Locate the cell with the specified text and output its [x, y] center coordinate. 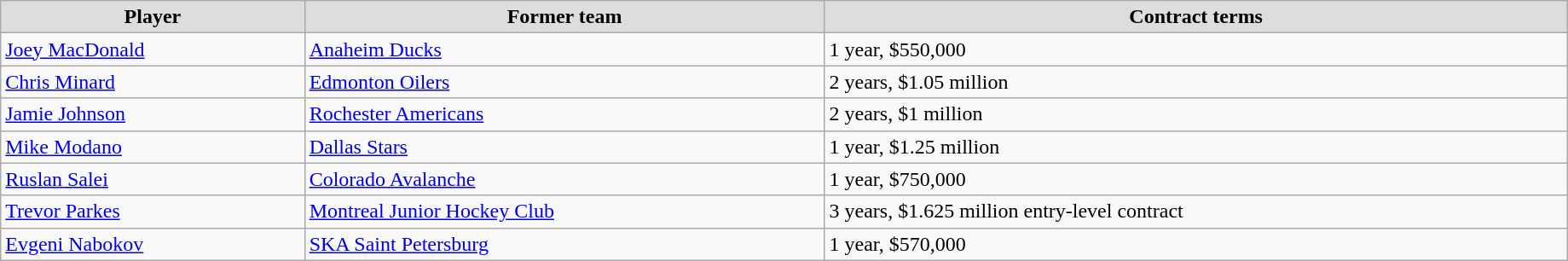
Evgeni Nabokov [153, 244]
1 year, $1.25 million [1195, 147]
Mike Modano [153, 147]
Anaheim Ducks [564, 49]
Ruslan Salei [153, 179]
Jamie Johnson [153, 114]
Player [153, 17]
SKA Saint Petersburg [564, 244]
Joey MacDonald [153, 49]
Montreal Junior Hockey Club [564, 212]
Dallas Stars [564, 147]
3 years, $1.625 million entry-level contract [1195, 212]
Colorado Avalanche [564, 179]
Contract terms [1195, 17]
1 year, $750,000 [1195, 179]
Rochester Americans [564, 114]
1 year, $550,000 [1195, 49]
Trevor Parkes [153, 212]
Chris Minard [153, 82]
Former team [564, 17]
Edmonton Oilers [564, 82]
2 years, $1.05 million [1195, 82]
1 year, $570,000 [1195, 244]
2 years, $1 million [1195, 114]
